From the cell containing the given text, extract its center point as (x, y) coordinate. 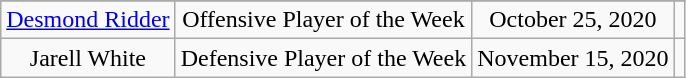
Offensive Player of the Week (324, 20)
Defensive Player of the Week (324, 58)
Desmond Ridder (88, 20)
November 15, 2020 (573, 58)
October 25, 2020 (573, 20)
Jarell White (88, 58)
